For the text-containing cell, return its midpoint in [x, y] coordinate format. 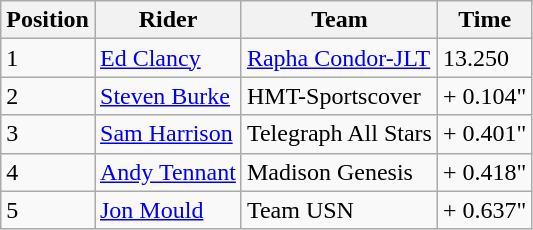
Rapha Condor-JLT [339, 58]
Team USN [339, 210]
Time [484, 20]
5 [48, 210]
Jon Mould [168, 210]
Madison Genesis [339, 172]
Andy Tennant [168, 172]
+ 0.104" [484, 96]
HMT-Sportscover [339, 96]
Position [48, 20]
Sam Harrison [168, 134]
Ed Clancy [168, 58]
13.250 [484, 58]
Telegraph All Stars [339, 134]
+ 0.401" [484, 134]
4 [48, 172]
Rider [168, 20]
1 [48, 58]
Steven Burke [168, 96]
2 [48, 96]
+ 0.637" [484, 210]
+ 0.418" [484, 172]
3 [48, 134]
Team [339, 20]
